Locate the cell with the specified text and output its (X, Y) center coordinate. 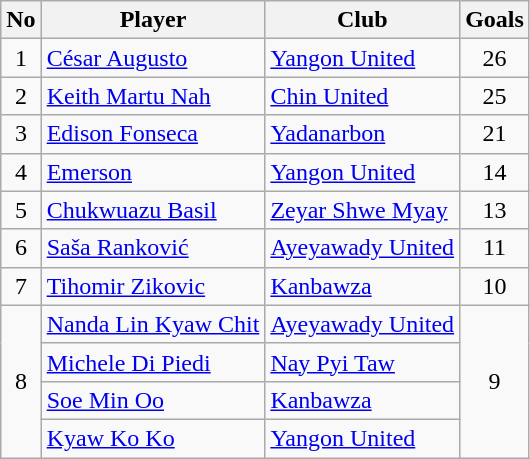
Zeyar Shwe Myay (362, 210)
Tihomir Zikovic (153, 286)
Kyaw Ko Ko (153, 438)
Michele Di Piedi (153, 362)
4 (21, 172)
Emerson (153, 172)
No (21, 20)
2 (21, 96)
Chukwuazu Basil (153, 210)
1 (21, 58)
Keith Martu Nah (153, 96)
25 (495, 96)
Nay Pyi Taw (362, 362)
Yadanarbon (362, 134)
Goals (495, 20)
9 (495, 381)
Edison Fonseca (153, 134)
Nanda Lin Kyaw Chit (153, 324)
Soe Min Oo (153, 400)
11 (495, 248)
Saša Ranković (153, 248)
Player (153, 20)
14 (495, 172)
21 (495, 134)
8 (21, 381)
13 (495, 210)
6 (21, 248)
7 (21, 286)
Club (362, 20)
3 (21, 134)
Chin United (362, 96)
César Augusto (153, 58)
10 (495, 286)
26 (495, 58)
5 (21, 210)
